Return the (x, y) coordinate for the center point of the cell that contains the specified text.  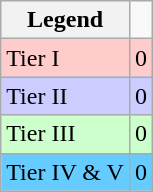
Legend (66, 20)
Tier IV & V (66, 172)
Tier II (66, 96)
Tier I (66, 58)
Tier III (66, 134)
